From the cell containing the given text, extract its center point as (x, y) coordinate. 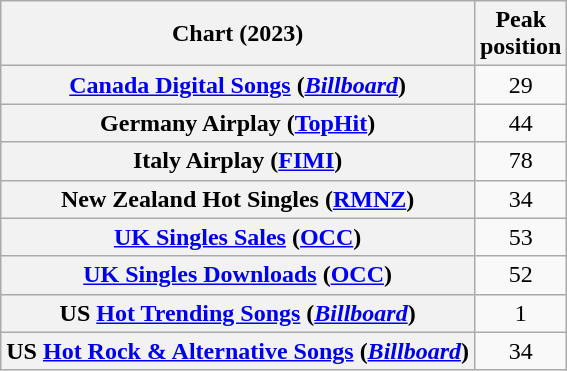
UK Singles Sales (OCC) (238, 237)
Peakposition (520, 34)
New Zealand Hot Singles (RMNZ) (238, 199)
Germany Airplay (TopHit) (238, 123)
44 (520, 123)
Chart (2023) (238, 34)
US Hot Rock & Alternative Songs (Billboard) (238, 351)
Italy Airplay (FIMI) (238, 161)
Canada Digital Songs (Billboard) (238, 85)
US Hot Trending Songs (Billboard) (238, 313)
53 (520, 237)
78 (520, 161)
29 (520, 85)
1 (520, 313)
UK Singles Downloads (OCC) (238, 275)
52 (520, 275)
